Pinpoint the cell where the given text exists, returning its [x, y] midpoint coordinate. 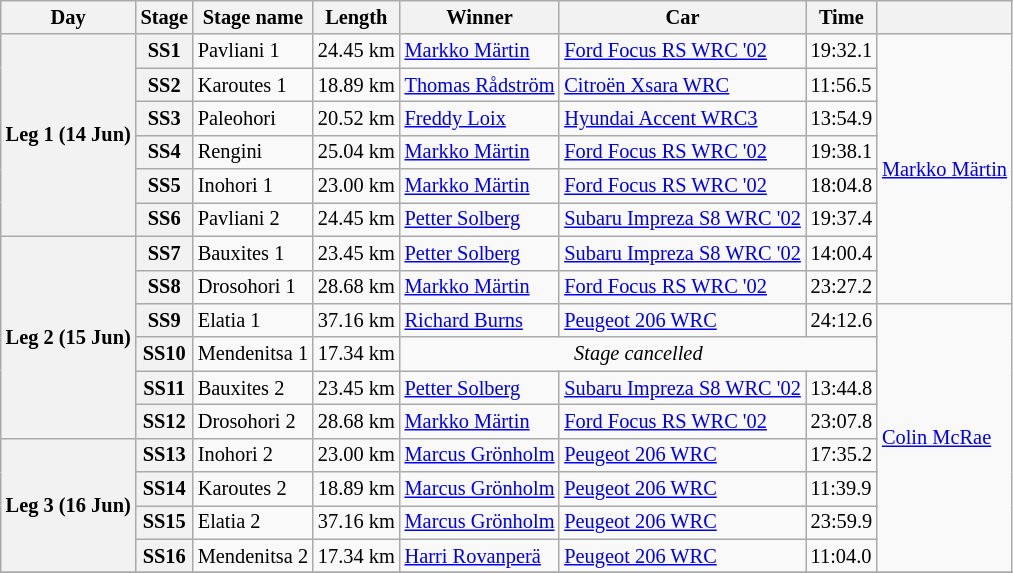
Hyundai Accent WRC3 [682, 118]
Day [68, 17]
SS16 [164, 556]
19:32.1 [842, 51]
13:54.9 [842, 118]
SS8 [164, 287]
Stage cancelled [638, 354]
11:39.9 [842, 489]
11:04.0 [842, 556]
Rengini [253, 152]
Citroën Xsara WRC [682, 85]
Inohori 1 [253, 186]
25.04 km [356, 152]
14:00.4 [842, 253]
Pavliani 1 [253, 51]
Bauxites 2 [253, 388]
Karoutes 2 [253, 489]
11:56.5 [842, 85]
SS4 [164, 152]
SS5 [164, 186]
Car [682, 17]
SS10 [164, 354]
SS1 [164, 51]
19:37.4 [842, 219]
Harri Rovanperä [480, 556]
23:07.8 [842, 421]
SS15 [164, 522]
Mendenitsa 2 [253, 556]
SS14 [164, 489]
SS3 [164, 118]
23:59.9 [842, 522]
Bauxites 1 [253, 253]
Karoutes 1 [253, 85]
Thomas Rådström [480, 85]
SS7 [164, 253]
Colin McRae [944, 438]
24:12.6 [842, 320]
Elatia 1 [253, 320]
SS11 [164, 388]
Pavliani 2 [253, 219]
Drosohori 1 [253, 287]
Length [356, 17]
23:27.2 [842, 287]
Drosohori 2 [253, 421]
13:44.8 [842, 388]
Elatia 2 [253, 522]
Stage [164, 17]
19:38.1 [842, 152]
Leg 3 (16 Jun) [68, 506]
SS2 [164, 85]
Winner [480, 17]
SS6 [164, 219]
Leg 2 (15 Jun) [68, 337]
Mendenitsa 1 [253, 354]
17:35.2 [842, 455]
SS12 [164, 421]
Time [842, 17]
20.52 km [356, 118]
Leg 1 (14 Jun) [68, 135]
Stage name [253, 17]
18:04.8 [842, 186]
Inohori 2 [253, 455]
Paleohori [253, 118]
SS9 [164, 320]
Freddy Loix [480, 118]
Richard Burns [480, 320]
SS13 [164, 455]
